Capture the cell that displays the provided text and extract its (X, Y) central coordinate. 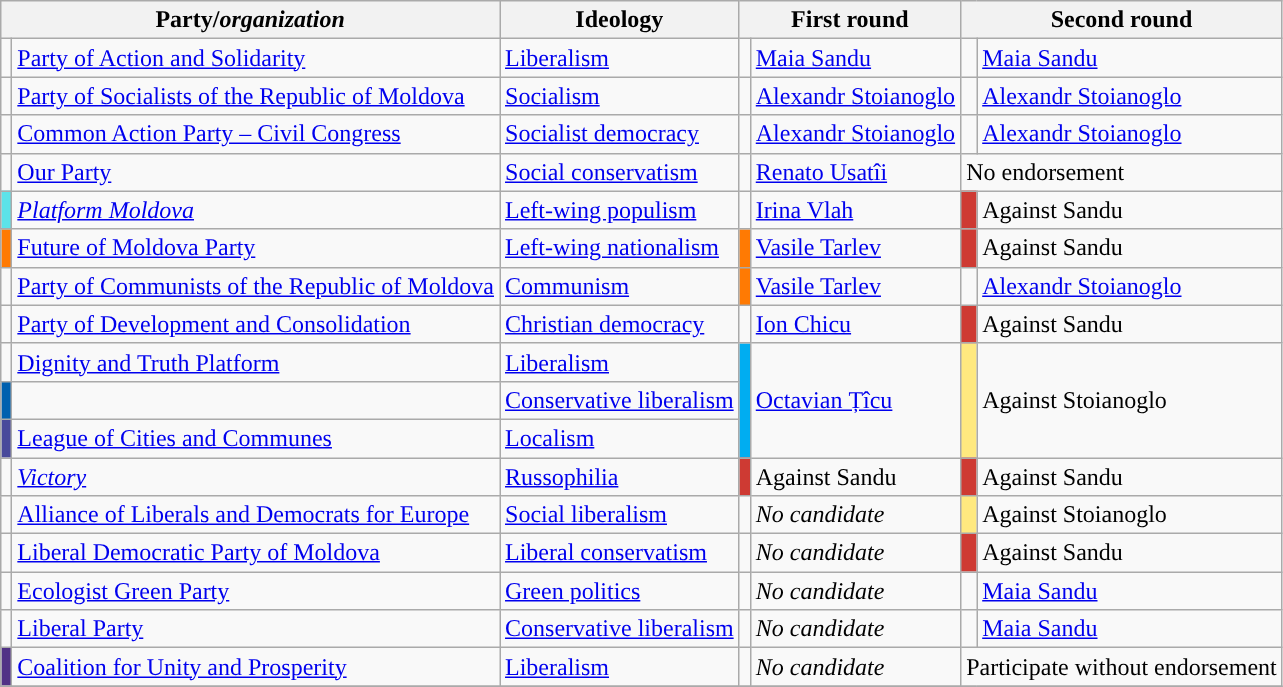
Liberal conservatism (620, 553)
Left-wing nationalism (620, 248)
Socialism (620, 96)
Party of Action and Solidarity (256, 58)
Localism (620, 438)
Socialist democracy (620, 134)
Common Action Party – Civil Congress (256, 134)
Christian democracy (620, 324)
Ideology (620, 20)
Social liberalism (620, 515)
Liberal Party (256, 629)
Future of Moldova Party (256, 248)
Party/organization (250, 20)
Left-wing populism (620, 210)
Party of Development and Consolidation (256, 324)
Communism (620, 286)
Platform Moldova (256, 210)
No endorsement (1122, 172)
League of Cities and Communes (256, 438)
Social conservatism (620, 172)
Octavian Țîcu (855, 400)
Green politics (620, 591)
Victory (256, 477)
Party of Communists of the Republic of Moldova (256, 286)
Dignity and Truth Platform (256, 362)
Second round (1122, 20)
Russophilia (620, 477)
Alliance of Liberals and Democrats for Europe (256, 515)
Our Party (256, 172)
First round (850, 20)
Coalition for Unity and Prosperity (256, 667)
Ion Chicu (855, 324)
Liberal Democratic Party of Moldova (256, 553)
Ecologist Green Party (256, 591)
Participate without endorsement (1122, 667)
Party of Socialists of the Republic of Moldova (256, 96)
Renato Usatîi (855, 172)
Irina Vlah (855, 210)
